For the text-containing cell, return its midpoint in [x, y] coordinate format. 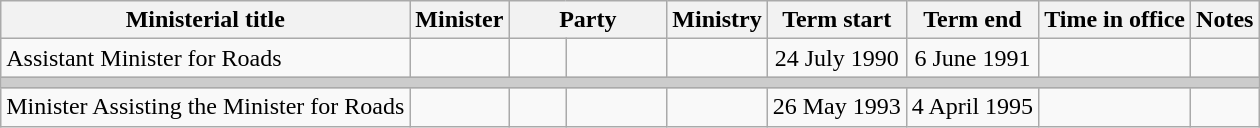
Term end [972, 20]
24 July 1990 [836, 58]
Time in office [1115, 20]
Assistant Minister for Roads [206, 58]
26 May 1993 [836, 107]
Minister [460, 20]
Party [588, 20]
Ministry [717, 20]
6 June 1991 [972, 58]
4 April 1995 [972, 107]
Ministerial title [206, 20]
Notes [1225, 20]
Term start [836, 20]
Minister Assisting the Minister for Roads [206, 107]
